Provide the (x, y) coordinate of the cell's center where the given text is located.  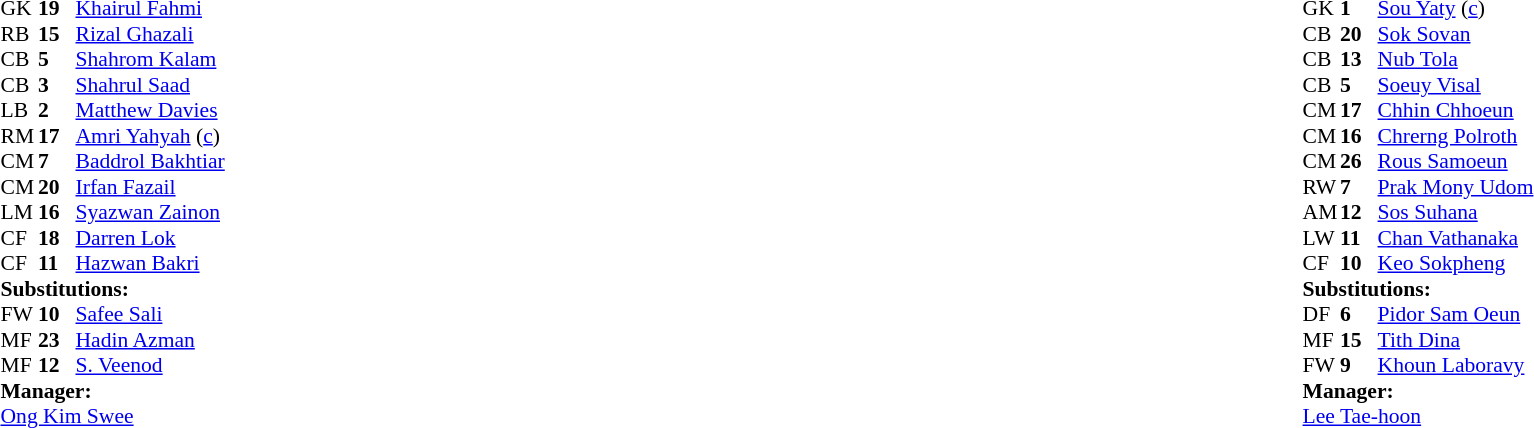
Hadin Azman (150, 340)
Chan Vathanaka (1456, 238)
9 (1359, 365)
LM (19, 213)
Chhin Chhoeun (1456, 111)
Baddrol Bakhtiar (150, 161)
Keo Sokpheng (1456, 263)
S. Veenod (150, 365)
Shahrom Kalam (150, 59)
18 (57, 238)
LW (1322, 238)
Soeuy Visal (1456, 85)
6 (1359, 315)
2 (57, 111)
Shahrul Saad (150, 85)
Nub Tola (1456, 59)
Irfan Fazail (150, 187)
AM (1322, 213)
Chrerng Polroth (1456, 136)
RB (19, 34)
RW (1322, 187)
Pidor Sam Oeun (1456, 315)
LB (19, 111)
Hazwan Bakri (150, 263)
Prak Mony Udom (1456, 187)
DF (1322, 315)
13 (1359, 59)
Syazwan Zainon (150, 213)
3 (57, 85)
Rizal Ghazali (150, 34)
Tith Dina (1456, 340)
Sok Sovan (1456, 34)
Safee Sali (150, 315)
Matthew Davies (150, 111)
Sos Suhana (1456, 213)
23 (57, 340)
Khoun Laboravy (1456, 365)
Darren Lok (150, 238)
26 (1359, 161)
RM (19, 136)
Amri Yahyah (c) (150, 136)
Rous Samoeun (1456, 161)
